Identify which cell holds the provided text, then report its [X, Y] central coordinate. 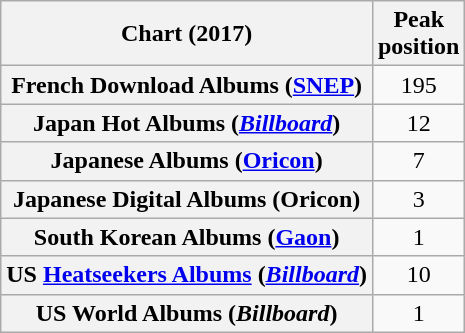
12 [418, 123]
7 [418, 161]
French Download Albums (SNEP) [187, 85]
Peakposition [418, 34]
Chart (2017) [187, 34]
South Korean Albums (Gaon) [187, 237]
Japanese Digital Albums (Oricon) [187, 199]
Japan Hot Albums (Billboard) [187, 123]
10 [418, 275]
3 [418, 199]
195 [418, 85]
Japanese Albums (Oricon) [187, 161]
US World Albums (Billboard) [187, 313]
US Heatseekers Albums (Billboard) [187, 275]
